Pinpoint the cell where the given text exists, returning its (x, y) midpoint coordinate. 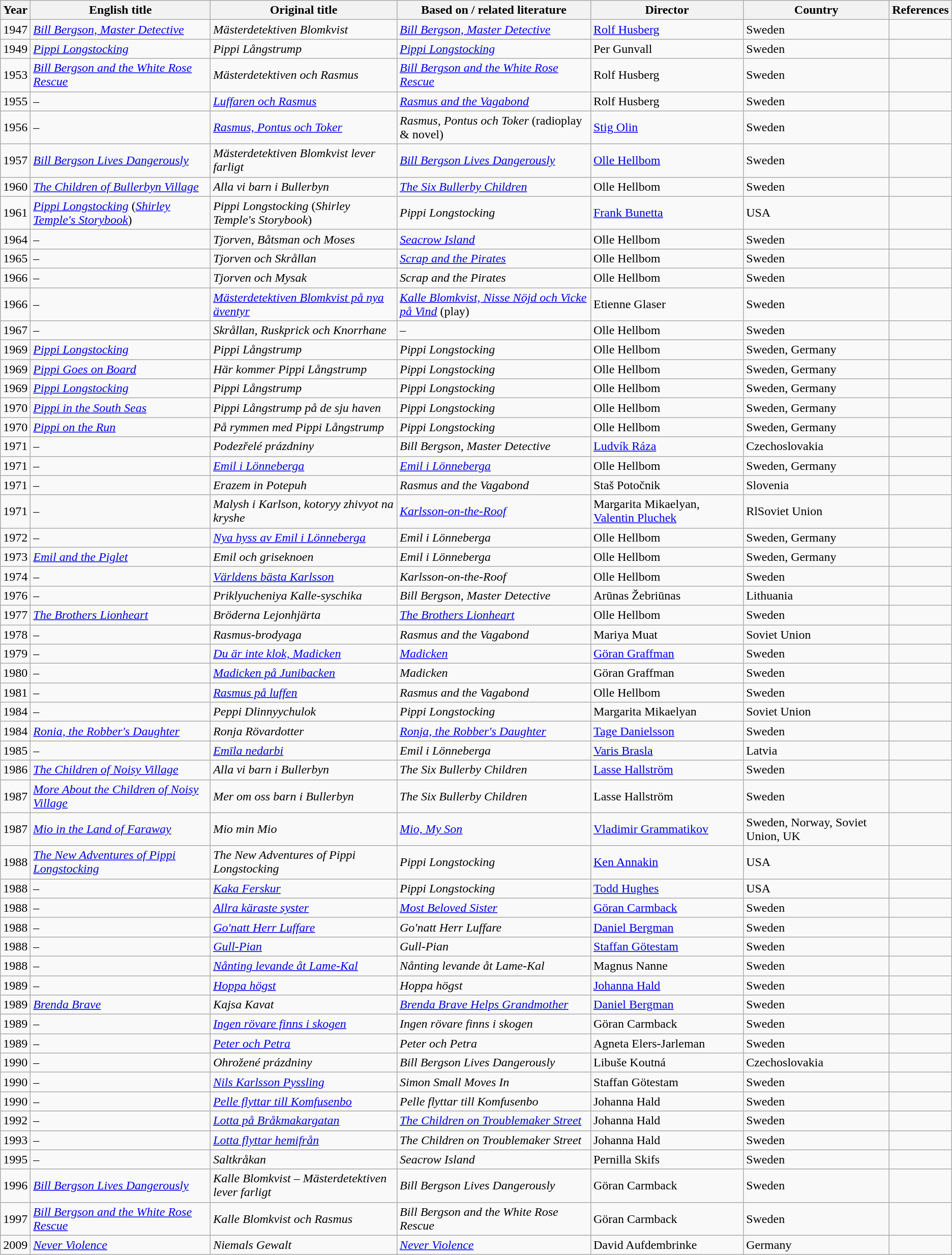
Lotta flyttar hemifrån (304, 1140)
2009 (15, 1245)
David Aufdembrinke (667, 1245)
Kalle Blomkvist – Mästerdetektiven lever farligt (304, 1186)
Todd Hughes (667, 888)
1961 (15, 213)
Ken Annakin (667, 862)
1992 (15, 1121)
The Children of Bullerbyn Village (121, 187)
Tjorven, Båtsman och Moses (304, 239)
Ludvík Ráza (667, 446)
Based on / related literature (493, 10)
1947 (15, 29)
Per Gunvall (667, 49)
Madicken på Junibacken (304, 673)
Priklyucheniya Kalle-syschika (304, 595)
1980 (15, 673)
Pippi Långstrump på de sju haven (304, 408)
Du är inte klok, Madicken (304, 654)
Director (667, 10)
Germany (817, 1245)
Kalle Blomkvist och Rasmus (304, 1218)
Allra käraste syster (304, 908)
Arūnas Žebriūnas (667, 595)
Pippi in the South Seas (121, 408)
Year (15, 10)
1997 (15, 1218)
Staš Potočnik (667, 485)
Pippi Goes on Board (121, 369)
English title (121, 10)
Bröderna Lejonhjärta (304, 615)
Mästerdetektiven och Rasmus (304, 75)
1973 (15, 557)
Skrållan, Ruskprick och Knorrhane (304, 331)
Lithuania (817, 595)
1949 (15, 49)
Kajsa Kavat (304, 1005)
1986 (15, 770)
Podezřelé prázdniny (304, 446)
1985 (15, 751)
Nils Karlsson Pyssling (304, 1082)
Rasmus på luffen (304, 693)
Här kommer Pippi Långstrump (304, 369)
Libuše Koutná (667, 1063)
1996 (15, 1186)
Niemals Gewalt (304, 1245)
Rasmus, Pontus och Toker (304, 127)
Emīla nedarbi (304, 751)
Margarita Mikaelyan (667, 712)
1960 (15, 187)
Erazem in Potepuh (304, 485)
1976 (15, 595)
1964 (15, 239)
Margarita Mikaelyan, Valentin Pluchek (667, 512)
Peppi Dlinnyychulok (304, 712)
Emil and the Piglet (121, 557)
Ronia, the Robber's Daughter (121, 731)
The Children of Noisy Village (121, 770)
Pernilla Skifs (667, 1159)
1974 (15, 576)
1993 (15, 1140)
1972 (15, 537)
Mio, My Son (493, 829)
1953 (15, 75)
1979 (15, 654)
Malysh i Karlson, kotoryy zhivyot na kryshe (304, 512)
Mariya Muat (667, 634)
Lotta på Bråkmakargatan (304, 1121)
Mästerdetektiven Blomkvist lever farligt (304, 161)
Nya hyss av Emil i Lönneberga (304, 537)
Tage Danielsson (667, 731)
Vladimir Grammatikov (667, 829)
Ohrožené prázdniny (304, 1063)
Agneta Elers-Jarleman (667, 1043)
1955 (15, 101)
Latvia (817, 751)
Mästerdetektiven Blomkvist på nya äventyr (304, 304)
Stig Olin (667, 127)
1956 (15, 127)
Most Beloved Sister (493, 908)
Mer om oss barn i Bullerbyn (304, 796)
Ronja, the Robber's Daughter (493, 731)
Frank Bunetta (667, 213)
På rymmen med Pippi Långstrump (304, 427)
1977 (15, 615)
Original title (304, 10)
1967 (15, 331)
Varis Brasla (667, 751)
Ronja Rövardotter (304, 731)
References (920, 10)
Världens bästa Karlsson (304, 576)
Tjorven och Skrållan (304, 258)
RlSoviet Union (817, 512)
Tjorven och Mysak (304, 278)
Rasmus, Pontus och Toker (radioplay & novel) (493, 127)
Mio min Mio (304, 829)
Rasmus-brodyaga (304, 634)
Simon Small Moves In (493, 1082)
Mästerdetektiven Blomkvist (304, 29)
Pippi on the Run (121, 427)
Brenda Brave (121, 1005)
1957 (15, 161)
Mio in the Land of Faraway (121, 829)
Etienne Glaser (667, 304)
Kaka Ferskur (304, 888)
Sweden, Norway, Soviet Union, UK (817, 829)
1995 (15, 1159)
Emil och griseknoen (304, 557)
Magnus Nanne (667, 966)
More About the Children of Noisy Village (121, 796)
Luffaren och Rasmus (304, 101)
1965 (15, 258)
1981 (15, 693)
Saltkråkan (304, 1159)
Country (817, 10)
Brenda Brave Helps Grandmother (493, 1005)
1978 (15, 634)
Slovenia (817, 485)
Kalle Blomkvist, Nisse Nöjd och Vicke på Vind (play) (493, 304)
